Search for the cell housing the specified text and yield its (X, Y) center coordinate. 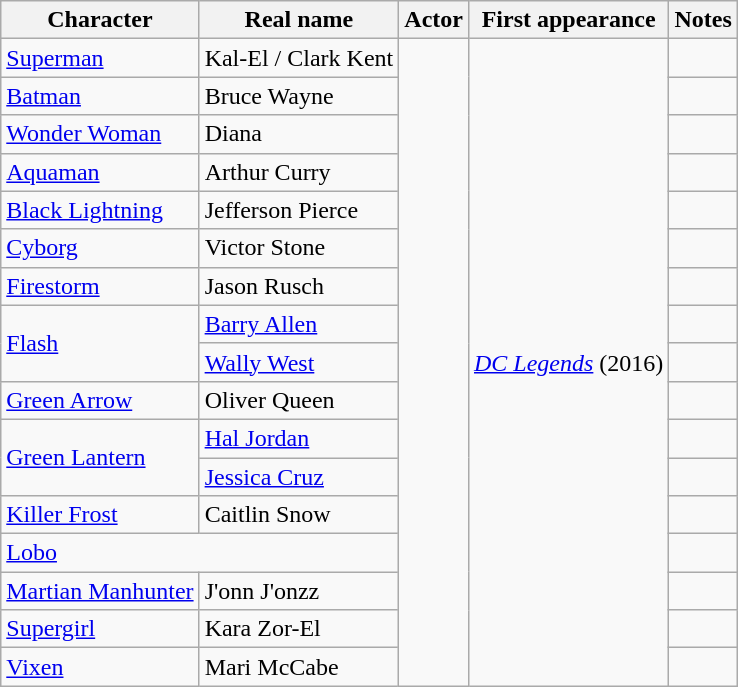
Diana (299, 134)
Jessica Cruz (299, 477)
Superman (100, 58)
Jefferson Pierce (299, 210)
Mari McCabe (299, 667)
Notes (703, 20)
First appearance (568, 20)
Aquaman (100, 172)
DC Legends (2016) (568, 362)
Caitlin Snow (299, 515)
Real name (299, 20)
Jason Rusch (299, 286)
Lobo (200, 553)
Vixen (100, 667)
Supergirl (100, 629)
Hal Jordan (299, 438)
Character (100, 20)
Oliver Queen (299, 400)
Barry Allen (299, 324)
J'onn J'onzz (299, 591)
Kara Zor-El (299, 629)
Firestorm (100, 286)
Green Lantern (100, 457)
Flash (100, 343)
Black Lightning (100, 210)
Killer Frost (100, 515)
Batman (100, 96)
Martian Manhunter (100, 591)
Green Arrow (100, 400)
Bruce Wayne (299, 96)
Victor Stone (299, 248)
Wonder Woman (100, 134)
Kal-El / Clark Kent (299, 58)
Wally West (299, 362)
Arthur Curry (299, 172)
Actor (434, 20)
Cyborg (100, 248)
